Return the (X, Y) coordinate for the center point of the cell that contains the specified text.  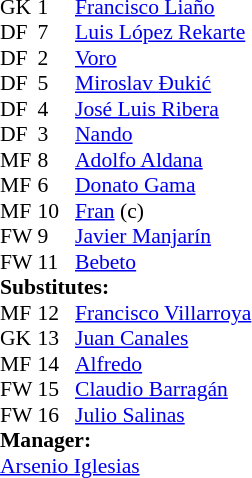
16 (57, 415)
Donato Gama (163, 185)
Bebeto (163, 262)
5 (57, 83)
Fran (c) (163, 211)
Javier Manjarín (163, 237)
José Luis Ribera (163, 109)
9 (57, 237)
Juan Canales (163, 339)
4 (57, 109)
Adolfo Aldana (163, 160)
Nando (163, 135)
15 (57, 389)
6 (57, 185)
Substitutes: (126, 287)
3 (57, 135)
14 (57, 364)
8 (57, 160)
Voro (163, 58)
12 (57, 313)
Miroslav Đukić (163, 83)
Manager: (126, 441)
13 (57, 339)
Alfredo (163, 364)
11 (57, 262)
Julio Salinas (163, 415)
Francisco Villarroya (163, 313)
Claudio Barragán (163, 389)
7 (57, 33)
2 (57, 58)
GK (19, 339)
10 (57, 211)
Luis López Rekarte (163, 33)
